Pinpoint the cell where the given text exists, returning its [x, y] midpoint coordinate. 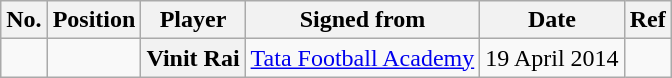
Ref [648, 20]
Date [552, 20]
Tata Football Academy [362, 58]
No. [24, 20]
Position [94, 20]
Signed from [362, 20]
19 April 2014 [552, 58]
Vinit Rai [193, 58]
Player [193, 20]
